Find where the given text appears and provide that cell's center as (x, y) coordinate. 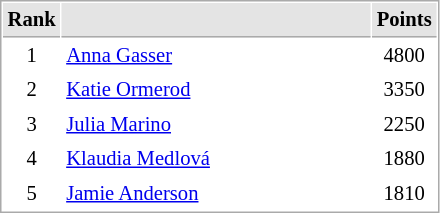
Julia Marino (216, 124)
2 (32, 90)
2250 (404, 124)
Rank (32, 20)
1880 (404, 158)
1 (32, 56)
5 (32, 194)
4 (32, 158)
3 (32, 124)
Klaudia Medlová (216, 158)
1810 (404, 194)
3350 (404, 90)
Anna Gasser (216, 56)
Points (404, 20)
Jamie Anderson (216, 194)
Katie Ormerod (216, 90)
4800 (404, 56)
